Extract the [x, y] coordinate from the center of the cell holding the provided text.  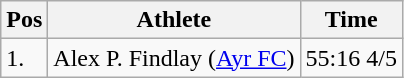
Alex P. Findlay (Ayr FC) [174, 58]
1. [24, 58]
Time [351, 20]
Pos [24, 20]
55:16 4/5 [351, 58]
Athlete [174, 20]
